Identify which cell holds the provided text, then report its [X, Y] central coordinate. 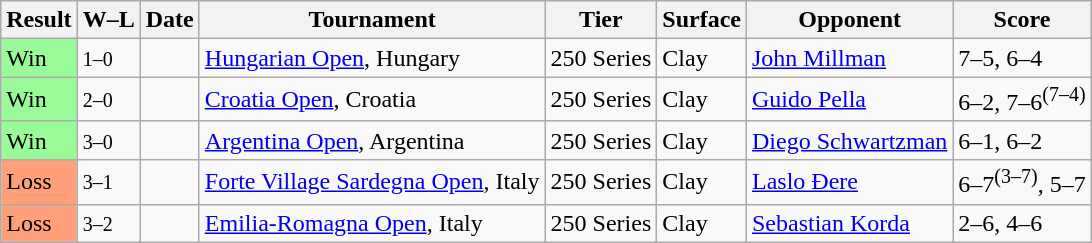
3–0 [108, 140]
Argentina Open, Argentina [372, 140]
Score [1022, 20]
Opponent [849, 20]
Diego Schwartzman [849, 140]
Emilia-Romagna Open, Italy [372, 223]
7–5, 6–4 [1022, 58]
6–1, 6–2 [1022, 140]
Tournament [372, 20]
3–1 [108, 182]
Guido Pella [849, 100]
W–L [108, 20]
Result [39, 20]
3–2 [108, 223]
2–0 [108, 100]
1–0 [108, 58]
6–2, 7–6(7–4) [1022, 100]
Surface [702, 20]
Croatia Open, Croatia [372, 100]
Date [170, 20]
Sebastian Korda [849, 223]
John Millman [849, 58]
6–7(3–7), 5–7 [1022, 182]
Laslo Đere [849, 182]
Hungarian Open, Hungary [372, 58]
Tier [601, 20]
2–6, 4–6 [1022, 223]
Forte Village Sardegna Open, Italy [372, 182]
